Find where the given text appears and provide that cell's center as (X, Y) coordinate. 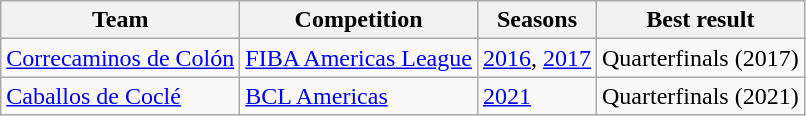
Caballos de Coclé (120, 96)
BCL Americas (359, 96)
Team (120, 20)
FIBA Americas League (359, 58)
2016, 2017 (536, 58)
Best result (701, 20)
Competition (359, 20)
Seasons (536, 20)
Correcaminos de Colón (120, 58)
Quarterfinals (2021) (701, 96)
Quarterfinals (2017) (701, 58)
2021 (536, 96)
